Find where the given text appears and provide that cell's center as [x, y] coordinate. 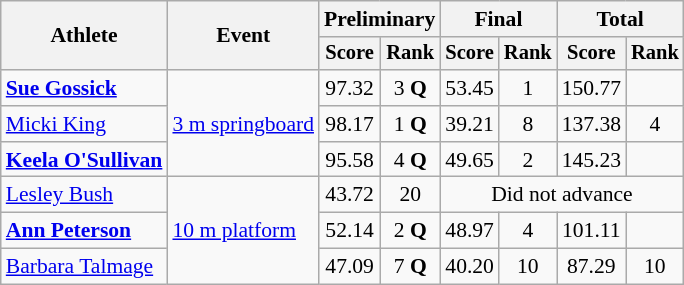
3 m springboard [243, 124]
137.38 [592, 124]
97.32 [350, 88]
145.23 [592, 160]
Lesley Bush [84, 195]
47.09 [350, 267]
Keela O'Sullivan [84, 160]
2 Q [410, 231]
Final [498, 19]
52.14 [350, 231]
Preliminary [380, 19]
Did not advance [562, 195]
Ann Peterson [84, 231]
43.72 [350, 195]
Barbara Talmage [84, 267]
53.45 [470, 88]
1 [528, 88]
150.77 [592, 88]
87.29 [592, 267]
95.58 [350, 160]
Sue Gossick [84, 88]
7 Q [410, 267]
48.97 [470, 231]
101.11 [592, 231]
Event [243, 36]
Athlete [84, 36]
20 [410, 195]
Micki King [84, 124]
49.65 [470, 160]
3 Q [410, 88]
4 Q [410, 160]
Total [620, 19]
10 m platform [243, 230]
98.17 [350, 124]
40.20 [470, 267]
39.21 [470, 124]
2 [528, 160]
8 [528, 124]
1 Q [410, 124]
